Output the (x, y) coordinate of the center of the cell containing the given text.  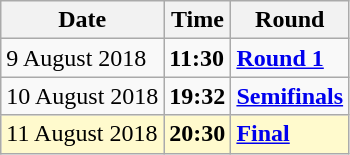
Time (198, 20)
10 August 2018 (82, 96)
Round (290, 20)
Date (82, 20)
20:30 (198, 134)
Final (290, 134)
11:30 (198, 58)
Round 1 (290, 58)
19:32 (198, 96)
11 August 2018 (82, 134)
Semifinals (290, 96)
9 August 2018 (82, 58)
